Locate the cell with the specified text and output its [x, y] center coordinate. 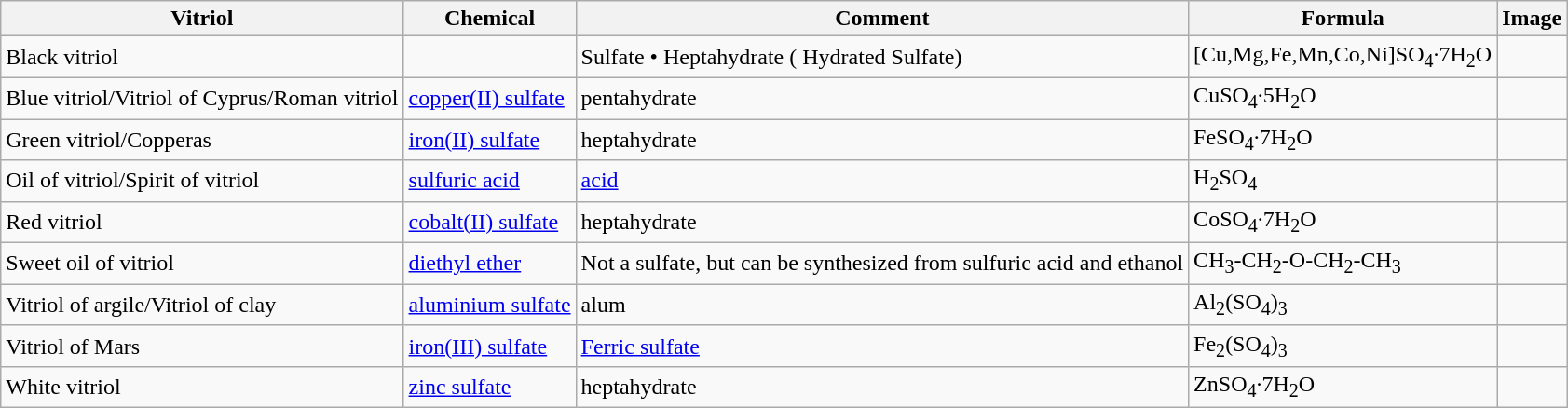
Not a sulfate, but can be synthesized from sulfuric acid and ethanol [882, 264]
iron(II) sulfate [490, 140]
cobalt(II) sulfate [490, 222]
Vitriol of argile/Vitriol of clay [202, 305]
Green vitriol/Copperas [202, 140]
Image [1532, 19]
CuSO4·5H2O [1343, 98]
Blue vitriol/Vitriol of Cyprus/Roman vitriol [202, 98]
Fe2(SO4)3 [1343, 346]
Al2(SO4)3 [1343, 305]
Sulfate • Heptahydrate ( Hydrated Sulfate) [882, 57]
iron(III) sulfate [490, 346]
aluminium sulfate [490, 305]
Black vitriol [202, 57]
Formula [1343, 19]
acid [882, 181]
alum [882, 305]
Red vitriol [202, 222]
zinc sulfate [490, 388]
FeSO4·7H2O [1343, 140]
White vitriol [202, 388]
H2SO4 [1343, 181]
Comment [882, 19]
Vitriol of Mars [202, 346]
copper(II) sulfate [490, 98]
Sweet oil of vitriol [202, 264]
CH3-CH2-O-CH2-CH3 [1343, 264]
Oil of vitriol/Spirit of vitriol [202, 181]
Vitriol [202, 19]
Ferric sulfate [882, 346]
[Cu,Mg,Fe,Mn,Co,Ni]SO4·7H2O [1343, 57]
pentahydrate [882, 98]
sulfuric acid [490, 181]
ZnSO4·7H2O [1343, 388]
CoSO4·7H2O [1343, 222]
diethyl ether [490, 264]
Chemical [490, 19]
